Provide the (X, Y) coordinate of the cell's center where the given text is located.  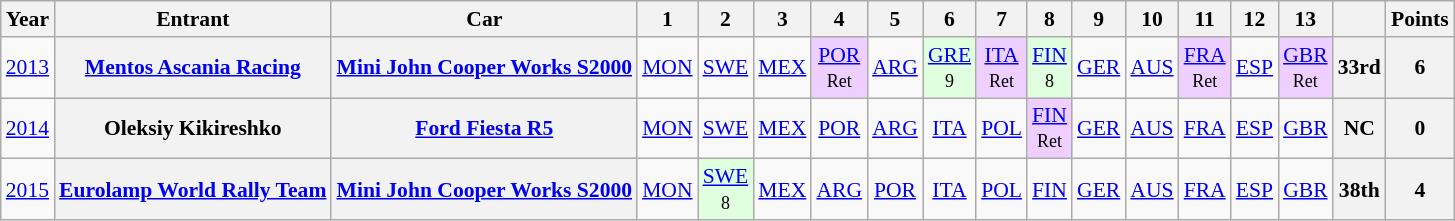
FINRet (1050, 128)
Car (484, 19)
0 (1420, 128)
2015 (28, 190)
38th (1360, 190)
2013 (28, 68)
8 (1050, 19)
Oleksiy Kikireshko (192, 128)
7 (1002, 19)
5 (895, 19)
FIN (1050, 190)
Year (28, 19)
33rd (1360, 68)
Mentos Ascania Racing (192, 68)
13 (1306, 19)
10 (1152, 19)
2014 (28, 128)
2 (726, 19)
Ford Fiesta R5 (484, 128)
3 (782, 19)
11 (1205, 19)
ITARet (1002, 68)
FIN8 (1050, 68)
FRARet (1205, 68)
1 (668, 19)
NC (1360, 128)
Points (1420, 19)
9 (1098, 19)
PORRet (839, 68)
12 (1254, 19)
SWE8 (726, 190)
GRE9 (950, 68)
GBRRet (1306, 68)
Entrant (192, 19)
Eurolamp World Rally Team (192, 190)
